Pinpoint the cell where the given text exists, returning its (X, Y) midpoint coordinate. 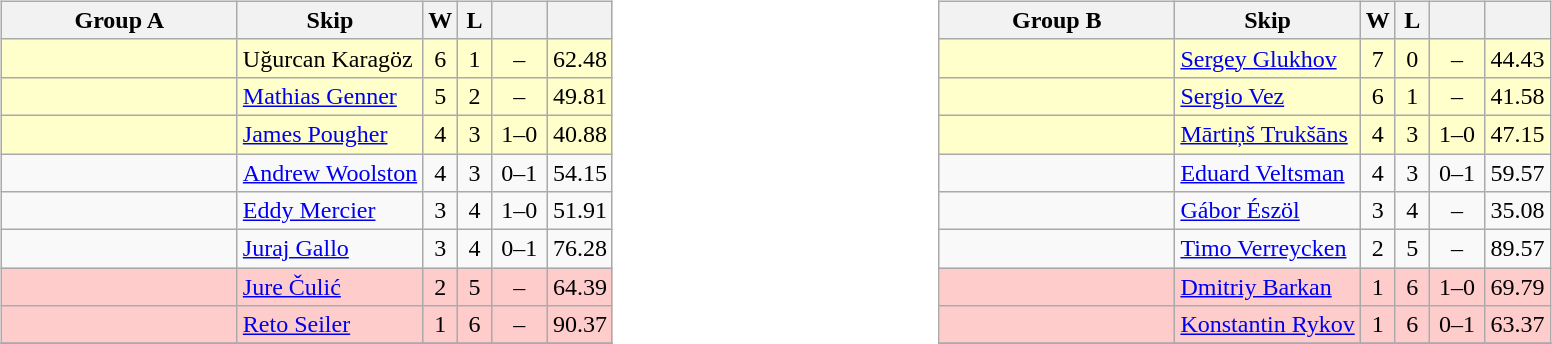
Reto Seiler (330, 325)
89.57 (1518, 249)
Mathias Genner (330, 96)
Group A (119, 20)
76.28 (580, 249)
James Pougher (330, 134)
Group B (1057, 20)
Konstantin Rykov (1268, 325)
47.15 (1518, 134)
Sergey Glukhov (1268, 58)
41.58 (1518, 96)
44.43 (1518, 58)
Sergio Vez (1268, 96)
51.91 (580, 211)
90.37 (580, 325)
7 (1378, 58)
64.39 (580, 287)
63.37 (1518, 325)
Gábor Észöl (1268, 211)
Dmitriy Barkan (1268, 287)
49.81 (580, 96)
Uğurcan Karagöz (330, 58)
Mārtiņš Trukšāns (1268, 134)
Juraj Gallo (330, 249)
Jure Čulić (330, 287)
40.88 (580, 134)
69.79 (1518, 287)
62.48 (580, 58)
Timo Verreycken (1268, 249)
0 (1412, 58)
35.08 (1518, 211)
Eduard Veltsman (1268, 173)
Andrew Woolston (330, 173)
54.15 (580, 173)
59.57 (1518, 173)
Eddy Mercier (330, 211)
